Locate the cell with the specified text and output its [x, y] center coordinate. 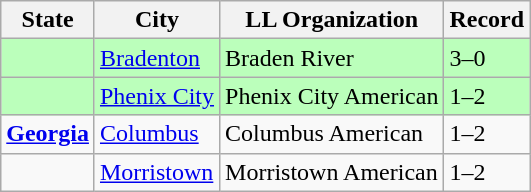
State [48, 20]
Georgia [48, 134]
Columbus [156, 134]
Columbus American [332, 134]
Record [487, 20]
Bradenton [156, 58]
Phenix City American [332, 96]
Morristown [156, 172]
City [156, 20]
LL Organization [332, 20]
3–0 [487, 58]
Phenix City [156, 96]
Braden River [332, 58]
Morristown American [332, 172]
